Output the [x, y] coordinate of the center of the cell containing the given text.  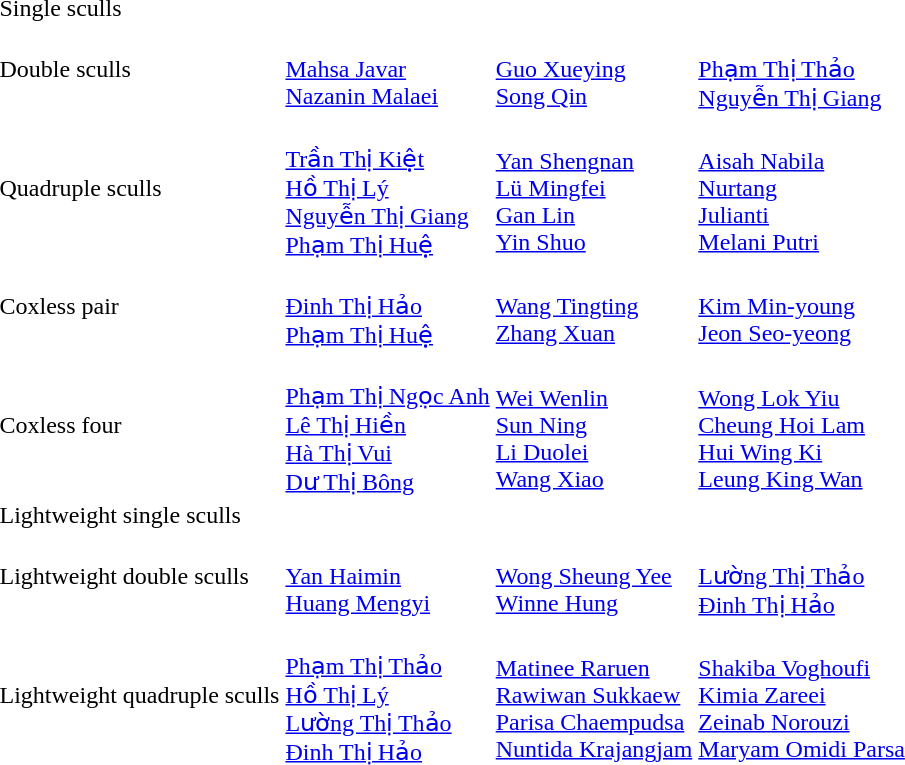
Wei WenlinSun NingLi DuoleiWang Xiao [594, 425]
Mahsa JavarNazanin Malaei [388, 70]
Wong Sheung YeeWinne Hung [594, 576]
Wang TingtingZhang Xuan [594, 306]
Guo XueyingSong Qin [594, 70]
Đinh Thị HảoPhạm Thị Huệ [388, 306]
Trần Thị KiệtHồ Thị LýNguyễn Thị GiangPhạm Thị Huệ [388, 188]
Phạm Thị Ngọc AnhLê Thị HiềnHà Thị VuiDư Thị Bông [388, 425]
Yan HaiminHuang Mengyi [388, 576]
Yan ShengnanLü MingfeiGan LinYin Shuo [594, 188]
